Extract the (x, y) coordinate from the center of the cell holding the provided text.  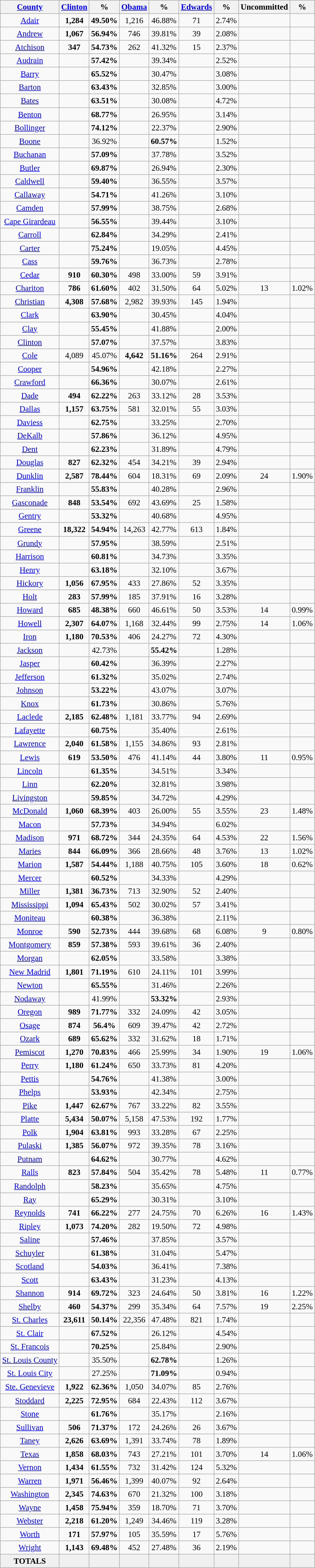
34.51% (164, 771)
Saline (30, 1240)
66.09% (104, 851)
2.93% (226, 999)
2.09% (226, 476)
2.00% (226, 329)
1,381 (74, 891)
848 (74, 503)
59 (196, 275)
41.14% (164, 757)
3.81% (226, 1293)
19.50% (164, 1226)
67.95% (104, 583)
185 (134, 597)
Pike (30, 1106)
36.92% (104, 141)
34.21% (164, 463)
18.31% (164, 476)
TOTALS (30, 1561)
972 (134, 1146)
56.94% (104, 34)
74.12% (104, 128)
4.72% (226, 101)
Ripley (30, 1226)
37.78% (164, 154)
Howell (30, 623)
Marion (30, 865)
40.28% (164, 489)
444 (134, 932)
Texas (30, 1454)
844 (74, 851)
70.25% (104, 1347)
33.77% (164, 717)
Scott (30, 1280)
Jackson (30, 650)
61.73% (104, 704)
54.96% (104, 369)
Vernon (30, 1468)
Cass (30, 262)
57.84% (104, 1173)
18.70% (164, 1507)
366 (134, 851)
50.07% (104, 1119)
61.76% (104, 1414)
4.53% (226, 838)
40.07% (164, 1481)
33.58% (164, 958)
264 (196, 355)
Ozark (30, 1039)
Stone (30, 1414)
71.19% (104, 972)
61.32% (104, 677)
30.47% (164, 74)
2.72% (226, 1025)
359 (134, 1507)
2.51% (226, 543)
35.40% (164, 731)
Ralls (30, 1173)
Greene (30, 530)
26.95% (164, 114)
36.38% (164, 918)
24.09% (164, 1012)
7.38% (226, 1267)
Shelby (30, 1307)
112 (196, 1401)
1,858 (74, 1454)
58.23% (104, 1186)
30.31% (164, 1200)
172 (134, 1427)
19.05% (164, 248)
62.36% (104, 1387)
1,270 (74, 1052)
22.37% (164, 128)
4.45% (226, 248)
1,067 (74, 34)
33.73% (164, 1066)
Cole (30, 355)
39.47% (164, 1025)
32.44% (164, 623)
Lewis (30, 757)
4,642 (134, 355)
33.12% (164, 396)
40.75% (164, 865)
1.71% (226, 1039)
53.50% (104, 757)
22,356 (134, 1320)
60.57% (164, 141)
Cedar (30, 275)
1,050 (134, 1387)
92 (196, 1481)
St. Louis City (30, 1374)
6.02% (226, 824)
3.14% (226, 114)
15 (196, 47)
62.23% (104, 449)
1,073 (74, 1226)
4.98% (226, 1226)
33.22% (164, 1106)
Audrain (30, 61)
71.77% (104, 1012)
32.90% (164, 891)
57.95% (104, 543)
2.91% (226, 355)
874 (74, 1025)
24.27% (164, 637)
Atchison (30, 47)
St. Charles (30, 1320)
35.65% (164, 1186)
24.35% (164, 838)
32.10% (164, 570)
2.64% (226, 1481)
3.76% (226, 851)
30.45% (164, 315)
1.94% (226, 302)
46.61% (164, 610)
2.08% (226, 34)
2.76% (226, 1387)
23,611 (74, 1320)
2.68% (226, 208)
28.66% (164, 851)
989 (74, 1012)
48.38% (104, 610)
61.38% (104, 1253)
30.02% (164, 905)
Cooper (30, 369)
1,168 (134, 623)
7.57% (226, 1307)
2.81% (226, 744)
0.77% (302, 1173)
Dade (30, 396)
57.86% (104, 436)
593 (134, 945)
1.43% (302, 1213)
60.52% (104, 878)
0.95% (302, 757)
Holt (30, 597)
59.76% (104, 262)
60.81% (104, 556)
35.02% (164, 677)
5,434 (74, 1119)
57.09% (104, 154)
31.42% (164, 1468)
62.32% (104, 463)
Clark (30, 315)
68.77% (104, 114)
124 (196, 1468)
454 (134, 463)
660 (134, 610)
2.70% (226, 422)
684 (134, 1401)
3.05% (226, 1012)
39.44% (164, 221)
72.95% (104, 1401)
460 (74, 1307)
DeKalb (30, 436)
39.35% (164, 1146)
823 (74, 1173)
39.34% (164, 61)
78.44% (104, 476)
2.16% (226, 1414)
1.77% (226, 1119)
Putnam (30, 1159)
1,056 (74, 583)
1.58% (226, 503)
4.75% (226, 1186)
914 (74, 1293)
32.81% (164, 784)
1,801 (74, 972)
Boone (30, 141)
39.81% (164, 34)
2.96% (226, 489)
Barton (30, 87)
22.43% (164, 1401)
63.75% (104, 409)
38.59% (164, 543)
283 (74, 597)
40.68% (164, 516)
69.72% (104, 1293)
37.57% (164, 342)
4.79% (226, 449)
Howard (30, 610)
2,185 (74, 717)
63.90% (104, 315)
69.48% (104, 1548)
30.07% (164, 382)
60.38% (104, 918)
2.69% (226, 717)
67 (196, 1133)
Obama (134, 7)
Montgomery (30, 945)
56.46% (104, 1481)
62.48% (104, 717)
39.61% (164, 945)
504 (134, 1173)
Randolph (30, 1186)
3.98% (226, 784)
743 (134, 1454)
61.60% (104, 288)
Iron (30, 637)
61.24% (104, 1066)
Newton (30, 985)
Scotland (30, 1267)
262 (134, 47)
St. Clair (30, 1334)
171 (74, 1535)
4,308 (74, 302)
33.74% (164, 1440)
2,345 (74, 1494)
713 (134, 891)
1,458 (74, 1507)
43.69% (164, 503)
65.43% (104, 905)
37.91% (164, 597)
62.67% (104, 1106)
30.08% (164, 101)
971 (74, 838)
35.17% (164, 1414)
4.62% (226, 1159)
62.22% (104, 396)
52.73% (104, 932)
3.41% (226, 905)
70.53% (104, 637)
62.75% (104, 422)
71.37% (104, 1427)
51.16% (164, 355)
9 (264, 932)
1,060 (74, 811)
Johnson (30, 690)
17 (196, 1535)
613 (196, 530)
Ste. Genevieve (30, 1387)
1,216 (134, 21)
1,094 (74, 905)
61.58% (104, 744)
Caldwell (30, 181)
71.09% (164, 1374)
Clay (30, 329)
Camden (30, 208)
99 (196, 623)
Morgan (30, 958)
5,158 (134, 1119)
23 (264, 811)
63.69% (104, 1440)
2.19% (226, 1548)
1,447 (74, 1106)
33.28% (164, 1133)
38.75% (164, 208)
Buchanan (30, 154)
Warren (30, 1481)
1,249 (134, 1521)
3.34% (226, 771)
4.30% (226, 637)
Uncommitted (264, 7)
Jefferson (30, 677)
62.20% (104, 784)
282 (134, 1226)
64.62% (104, 1159)
24.11% (164, 972)
New Madrid (30, 972)
2.26% (226, 985)
57.42% (104, 61)
1,904 (74, 1133)
45.07% (104, 355)
34.46% (164, 1521)
County (30, 7)
119 (196, 1521)
2,218 (74, 1521)
746 (134, 34)
69.87% (104, 168)
42.18% (164, 369)
Ray (30, 1200)
43.07% (164, 690)
5.47% (226, 1253)
1.26% (226, 1360)
859 (74, 945)
Stoddard (30, 1401)
2.37% (226, 47)
Lincoln (30, 771)
66.22% (104, 1213)
94 (196, 717)
53.93% (104, 1092)
3.18% (226, 1494)
0.62% (302, 865)
25.84% (164, 1347)
27.25% (104, 1374)
2,982 (134, 302)
1,385 (74, 1146)
Shannon (30, 1293)
Dent (30, 449)
Crawford (30, 382)
36.39% (164, 664)
34.33% (164, 878)
21.32% (164, 1494)
0.99% (302, 610)
Laclede (30, 717)
39.68% (164, 932)
48 (196, 851)
67.52% (104, 1334)
47.53% (164, 1119)
Harrison (30, 556)
28 (196, 396)
1,391 (134, 1440)
26.12% (164, 1334)
650 (134, 1066)
Linn (30, 784)
82 (196, 1106)
27.86% (164, 583)
34.07% (164, 1387)
75.24% (104, 248)
Monroe (30, 932)
2.41% (226, 235)
Gentry (30, 516)
6.26% (226, 1213)
402 (134, 288)
65.52% (104, 74)
62.05% (104, 958)
62.78% (164, 1360)
610 (134, 972)
46.88% (164, 21)
344 (134, 838)
26.94% (164, 168)
54.71% (104, 195)
61.20% (104, 1521)
54.03% (104, 1267)
689 (74, 1039)
35.50% (104, 1360)
31.23% (164, 1280)
41.88% (164, 329)
42.73% (104, 650)
30.86% (164, 704)
670 (134, 1494)
2.11% (226, 918)
Phelps (30, 1092)
604 (134, 476)
3.38% (226, 958)
22 (264, 838)
33.00% (164, 275)
Dallas (30, 409)
41.99% (104, 999)
63.18% (104, 570)
Macon (30, 824)
590 (74, 932)
Pulaski (30, 1146)
64.07% (104, 623)
61.35% (104, 771)
Nodaway (30, 999)
Osage (30, 1025)
26 (196, 1427)
St. Louis County (30, 1360)
14,263 (134, 530)
5.02% (226, 288)
1,587 (74, 865)
Christian (30, 302)
Taney (30, 1440)
34.73% (164, 556)
50.14% (104, 1320)
55.45% (104, 329)
Andrew (30, 34)
192 (196, 1119)
Grundy (30, 543)
403 (134, 811)
910 (74, 275)
347 (74, 47)
Daviess (30, 422)
1,181 (134, 717)
49.50% (104, 21)
692 (134, 503)
65.62% (104, 1039)
31.04% (164, 1253)
Hickory (30, 583)
5.48% (226, 1173)
609 (134, 1025)
54.76% (104, 1079)
Lafayette (30, 731)
60.30% (104, 275)
4.13% (226, 1280)
32.01% (164, 409)
62.84% (104, 235)
Jasper (30, 664)
41.32% (164, 47)
35.34% (164, 1307)
Callaway (30, 195)
2.30% (226, 168)
36.12% (164, 436)
4.20% (226, 1066)
685 (74, 610)
1.74% (226, 1320)
Worth (30, 1535)
1.48% (302, 811)
57.07% (104, 342)
Adair (30, 21)
69 (196, 476)
993 (134, 1133)
24.26% (164, 1427)
68.72% (104, 838)
498 (134, 275)
34.72% (164, 798)
Polk (30, 1133)
Cape Girardeau (30, 221)
2.52% (226, 61)
0.94% (226, 1374)
732 (134, 1468)
406 (134, 637)
2,225 (74, 1401)
2.94% (226, 463)
54.73% (104, 47)
Gasconade (30, 503)
27.21% (164, 1454)
Sullivan (30, 1427)
Platte (30, 1119)
McDonald (30, 811)
Mercer (30, 878)
821 (196, 1320)
25 (196, 503)
786 (74, 288)
44 (196, 757)
56.07% (104, 1146)
Bollinger (30, 128)
2,587 (74, 476)
767 (134, 1106)
55.83% (104, 489)
65.55% (104, 985)
Douglas (30, 463)
53.54% (104, 503)
81 (196, 1066)
Reynolds (30, 1213)
St. Francois (30, 1347)
2,040 (74, 744)
1,143 (74, 1548)
Edwards (196, 7)
31.62% (164, 1039)
Carroll (30, 235)
Franklin (30, 489)
30.77% (164, 1159)
60.42% (104, 664)
42.77% (164, 530)
41.26% (164, 195)
299 (134, 1307)
Miller (30, 891)
27.48% (164, 1548)
277 (134, 1213)
55.42% (164, 650)
5.32% (226, 1468)
57.68% (104, 302)
2,307 (74, 623)
Lawrence (30, 744)
1.52% (226, 141)
Mississippi (30, 905)
Benton (30, 114)
1.22% (302, 1293)
3.60% (226, 865)
502 (134, 905)
39.93% (164, 302)
1,188 (134, 865)
3.16% (226, 1146)
Wright (30, 1548)
63.51% (104, 101)
26.00% (164, 811)
57 (196, 905)
1,155 (134, 744)
68.03% (104, 1454)
53.22% (104, 690)
Madison (30, 838)
1,157 (74, 409)
2.78% (226, 262)
63.81% (104, 1133)
6.08% (226, 932)
75.94% (104, 1507)
466 (134, 1052)
56.4% (104, 1025)
1,399 (134, 1481)
3.03% (226, 409)
70.83% (104, 1052)
1.84% (226, 530)
3.83% (226, 342)
68 (196, 932)
25.99% (164, 1052)
1.89% (226, 1440)
Moniteau (30, 918)
70 (196, 1213)
Chariton (30, 288)
31.46% (164, 985)
827 (74, 463)
57.46% (104, 1240)
3.99% (226, 972)
57.97% (104, 1535)
54.94% (104, 530)
3.08% (226, 74)
42.34% (164, 1092)
1,971 (74, 1481)
56.55% (104, 221)
74.20% (104, 1226)
31.89% (164, 449)
Oregon (30, 1012)
24.64% (164, 1293)
Butler (30, 168)
Henry (30, 570)
41.38% (164, 1079)
3.07% (226, 690)
85 (196, 1387)
4.54% (226, 1334)
741 (74, 1213)
Webster (30, 1521)
2,626 (74, 1440)
Pemiscot (30, 1052)
59.40% (104, 181)
100 (196, 1494)
24.75% (164, 1213)
3.80% (226, 757)
36.55% (164, 181)
24 (264, 476)
263 (134, 396)
145 (196, 302)
36.41% (164, 1267)
Dunklin (30, 476)
4.04% (226, 315)
47.48% (164, 1320)
35.59% (164, 1535)
59.85% (104, 798)
Perry (30, 1066)
32.85% (164, 87)
54.37% (104, 1307)
Schuyler (30, 1253)
0.80% (302, 932)
494 (74, 396)
3.91% (226, 275)
1,284 (74, 21)
54.44% (104, 865)
Maries (30, 851)
Barry (30, 74)
4,089 (74, 355)
Washington (30, 1494)
57.73% (104, 824)
433 (134, 583)
506 (74, 1427)
34.86% (164, 744)
74.63% (104, 1494)
61.55% (104, 1468)
581 (134, 409)
3.52% (226, 154)
1.28% (226, 650)
31.50% (164, 288)
323 (134, 1293)
33.25% (164, 422)
452 (134, 1548)
476 (134, 757)
68.39% (104, 811)
37.85% (164, 1240)
60.75% (104, 731)
35.42% (164, 1173)
66.36% (104, 382)
18,322 (74, 530)
34.29% (164, 235)
57.38% (104, 945)
Knox (30, 704)
619 (74, 757)
Wayne (30, 1507)
Livingston (30, 798)
1,434 (74, 1468)
1.56% (302, 838)
1,922 (74, 1387)
34.94% (164, 824)
Bates (30, 101)
65.29% (104, 1200)
Carter (30, 248)
Pettis (30, 1079)
93 (196, 744)
34 (196, 1052)
